For the text-containing cell, return its midpoint in [X, Y] coordinate format. 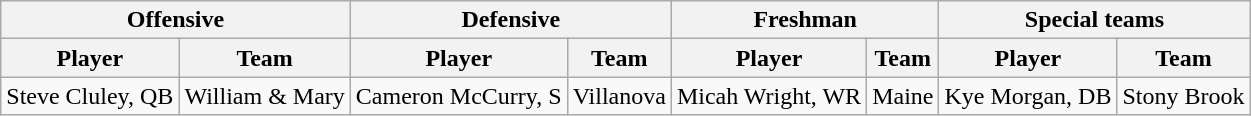
Special teams [1094, 20]
Cameron McCurry, S [458, 96]
Kye Morgan, DB [1028, 96]
Stony Brook [1184, 96]
Maine [903, 96]
Offensive [176, 20]
Defensive [510, 20]
Steve Cluley, QB [90, 96]
Micah Wright, WR [768, 96]
Freshman [805, 20]
Villanova [619, 96]
William & Mary [264, 96]
